Return (x, y) of the center of cell containing provided text 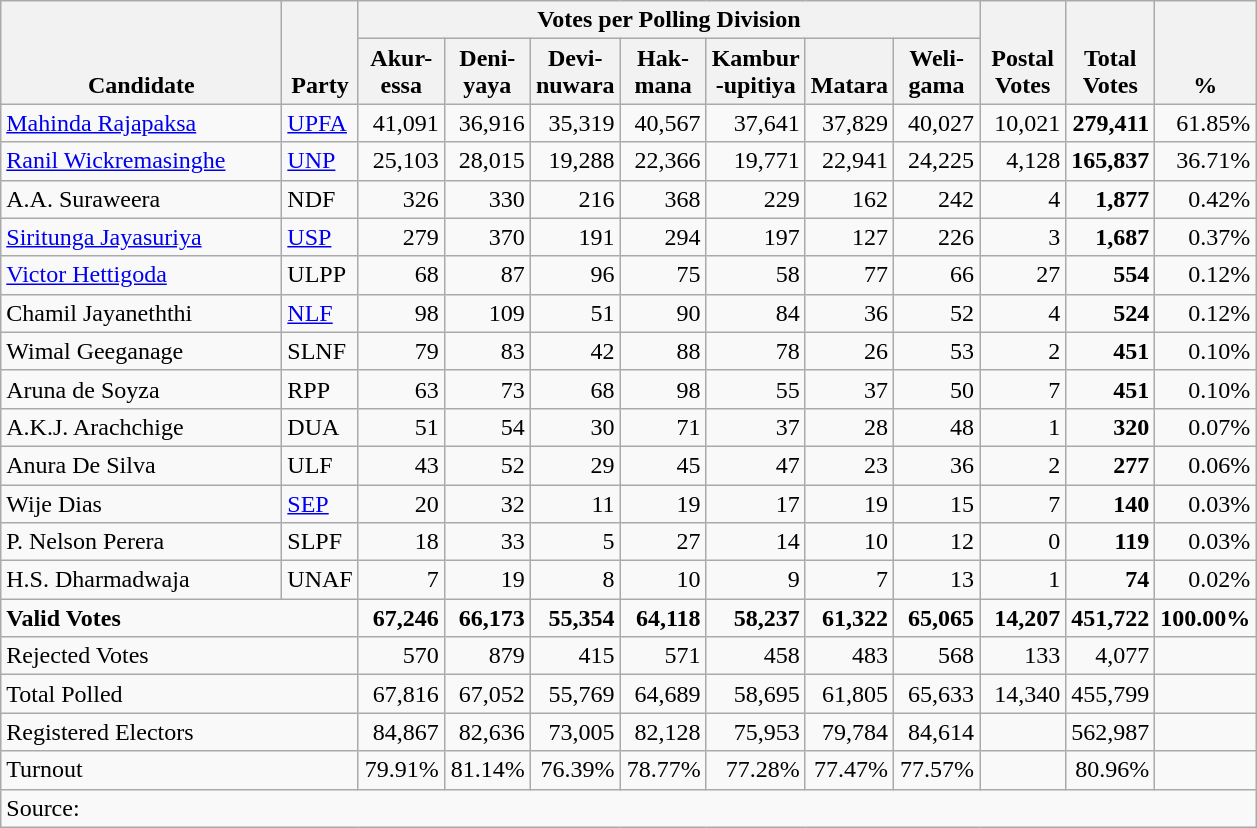
83 (487, 351)
3 (1023, 237)
H.S. Dharmadwaja (142, 580)
26 (849, 351)
191 (575, 237)
77.28% (756, 770)
279 (401, 237)
55,769 (575, 694)
41,091 (401, 123)
17 (756, 503)
RPP (320, 389)
Mahinda Rajapaksa (142, 123)
64,689 (663, 694)
SLNF (320, 351)
216 (575, 199)
37,641 (756, 123)
4,128 (1023, 161)
55 (756, 389)
73 (487, 389)
1,877 (1110, 199)
28,015 (487, 161)
40,567 (663, 123)
Wije Dias (142, 503)
82,636 (487, 732)
61,322 (849, 618)
19,771 (756, 161)
18 (401, 542)
58,695 (756, 694)
75,953 (756, 732)
35,319 (575, 123)
Rejected Votes (180, 656)
Aruna de Soyza (142, 389)
28 (849, 427)
568 (937, 656)
76.39% (575, 770)
Ranil Wickremasinghe (142, 161)
78 (756, 351)
Votes per Polling Division (668, 20)
77.57% (937, 770)
22,941 (849, 161)
0.37% (1206, 237)
80.96% (1110, 770)
Matara (849, 72)
11 (575, 503)
55,354 (575, 618)
10,021 (1023, 123)
NLF (320, 313)
77.47% (849, 770)
415 (575, 656)
133 (1023, 656)
165,837 (1110, 161)
ULF (320, 465)
140 (1110, 503)
Registered Electors (180, 732)
UPFA (320, 123)
14 (756, 542)
P. Nelson Perera (142, 542)
455,799 (1110, 694)
67,816 (401, 694)
75 (663, 275)
45 (663, 465)
81.14% (487, 770)
23 (849, 465)
SEP (320, 503)
Siritunga Jayasuriya (142, 237)
40,027 (937, 123)
879 (487, 656)
SLPF (320, 542)
1,687 (1110, 237)
Chamil Jayaneththi (142, 313)
0.42% (1206, 199)
13 (937, 580)
0 (1023, 542)
458 (756, 656)
Kambur-upitiya (756, 72)
100.00% (1206, 618)
Devi-nuwara (575, 72)
58,237 (756, 618)
96 (575, 275)
14,207 (1023, 618)
79 (401, 351)
A.A. Suraweera (142, 199)
9 (756, 580)
0.02% (1206, 580)
0.06% (1206, 465)
197 (756, 237)
8 (575, 580)
Candidate (142, 52)
32 (487, 503)
USP (320, 237)
22,366 (663, 161)
326 (401, 199)
0.07% (1206, 427)
A.K.J. Arachchige (142, 427)
UNP (320, 161)
61,805 (849, 694)
37,829 (849, 123)
79,784 (849, 732)
% (1206, 52)
330 (487, 199)
25,103 (401, 161)
524 (1110, 313)
Deni-yaya (487, 72)
554 (1110, 275)
29 (575, 465)
24,225 (937, 161)
Source: (628, 808)
90 (663, 313)
78.77% (663, 770)
Total Polled (180, 694)
66,173 (487, 618)
571 (663, 656)
277 (1110, 465)
109 (487, 313)
15 (937, 503)
Turnout (180, 770)
79.91% (401, 770)
294 (663, 237)
Victor Hettigoda (142, 275)
88 (663, 351)
162 (849, 199)
5 (575, 542)
562,987 (1110, 732)
33 (487, 542)
320 (1110, 427)
DUA (320, 427)
65,065 (937, 618)
14,340 (1023, 694)
84,614 (937, 732)
48 (937, 427)
53 (937, 351)
483 (849, 656)
64,118 (663, 618)
127 (849, 237)
20 (401, 503)
12 (937, 542)
570 (401, 656)
Valid Votes (180, 618)
73,005 (575, 732)
74 (1110, 580)
242 (937, 199)
82,128 (663, 732)
119 (1110, 542)
30 (575, 427)
87 (487, 275)
Anura De Silva (142, 465)
36.71% (1206, 161)
UNAF (320, 580)
61.85% (1206, 123)
43 (401, 465)
Akur-essa (401, 72)
Total Votes (1110, 52)
67,052 (487, 694)
Hak-mana (663, 72)
77 (849, 275)
65,633 (937, 694)
67,246 (401, 618)
NDF (320, 199)
19,288 (575, 161)
226 (937, 237)
58 (756, 275)
84 (756, 313)
Party (320, 52)
42 (575, 351)
PostalVotes (1023, 52)
451,722 (1110, 618)
36,916 (487, 123)
47 (756, 465)
Weli-gama (937, 72)
279,411 (1110, 123)
84,867 (401, 732)
Wimal Geeganage (142, 351)
54 (487, 427)
63 (401, 389)
368 (663, 199)
50 (937, 389)
229 (756, 199)
66 (937, 275)
ULPP (320, 275)
370 (487, 237)
71 (663, 427)
4,077 (1110, 656)
